Return the [x, y] coordinate for the center point of the cell that contains the specified text.  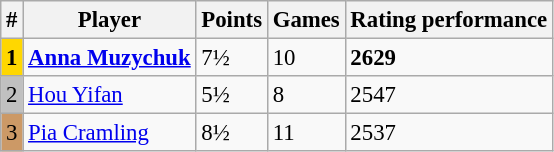
8 [306, 95]
Anna Muzychuk [110, 58]
Games [306, 20]
11 [306, 133]
Pia Cramling [110, 133]
2537 [448, 133]
2 [12, 95]
8½ [232, 133]
10 [306, 58]
7½ [232, 58]
2629 [448, 58]
1 [12, 58]
5½ [232, 95]
Player [110, 20]
Hou Yifan [110, 95]
Rating performance [448, 20]
3 [12, 133]
# [12, 20]
2547 [448, 95]
Points [232, 20]
